Search for the cell housing the specified text and yield its [X, Y] center coordinate. 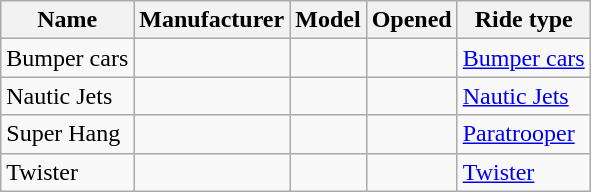
Manufacturer [212, 20]
Ride type [524, 20]
Model [328, 20]
Opened [412, 20]
Name [68, 20]
Super Hang [68, 134]
Paratrooper [524, 134]
